Return [x, y] of the center of cell containing provided text 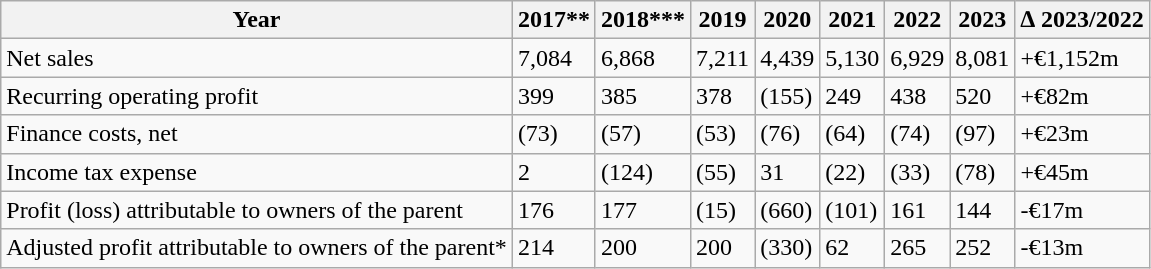
2 [554, 172]
520 [982, 96]
(124) [642, 172]
2017** [554, 20]
6,868 [642, 58]
(64) [852, 134]
2022 [918, 20]
+€23m [1082, 134]
-€17m [1082, 210]
Profit (loss) attributable to owners of the parent [257, 210]
176 [554, 210]
-€13m [1082, 248]
(33) [918, 172]
252 [982, 248]
8,081 [982, 58]
4,439 [788, 58]
6,929 [918, 58]
385 [642, 96]
(330) [788, 248]
Income tax expense [257, 172]
Year [257, 20]
Net sales [257, 58]
249 [852, 96]
265 [918, 248]
(55) [722, 172]
144 [982, 210]
(74) [918, 134]
2018*** [642, 20]
(73) [554, 134]
(57) [642, 134]
31 [788, 172]
2020 [788, 20]
378 [722, 96]
Recurring operating profit [257, 96]
(53) [722, 134]
2023 [982, 20]
(155) [788, 96]
2021 [852, 20]
Adjusted profit attributable to owners of the parent* [257, 248]
161 [918, 210]
438 [918, 96]
(15) [722, 210]
7,211 [722, 58]
177 [642, 210]
∆ 2023/2022 [1082, 20]
Finance costs, net [257, 134]
+€45m [1082, 172]
(101) [852, 210]
214 [554, 248]
(22) [852, 172]
62 [852, 248]
+€1,152m [1082, 58]
2019 [722, 20]
5,130 [852, 58]
399 [554, 96]
(76) [788, 134]
(97) [982, 134]
+€82m [1082, 96]
(660) [788, 210]
7,084 [554, 58]
(78) [982, 172]
